Return the (X, Y) coordinate for the center point of the cell that contains the specified text.  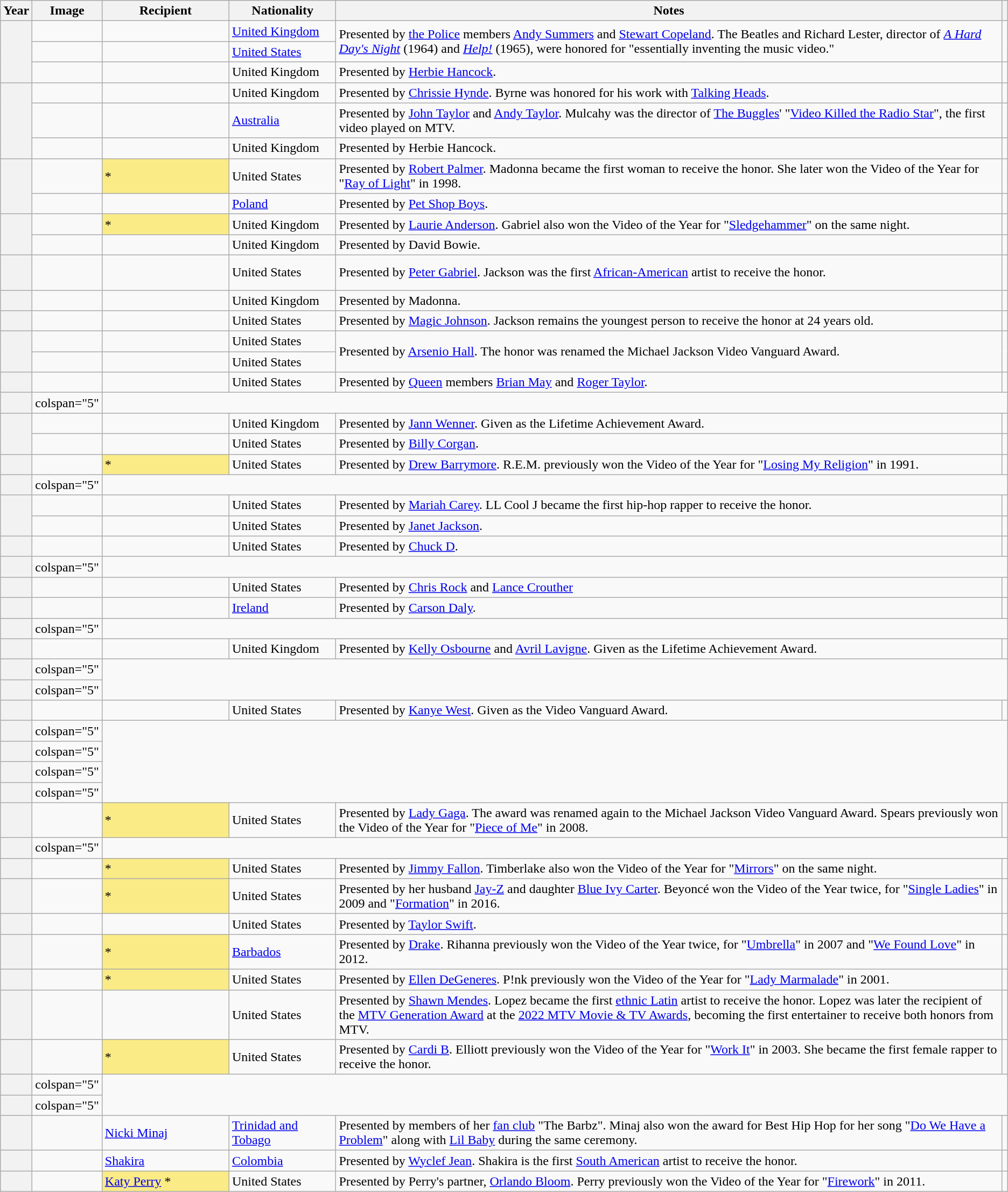
Presented by Magic Johnson. Jackson remains the youngest person to receive the honor at 24 years old. (669, 321)
Presented by Janet Jackson. (669, 526)
Presented by Chrissie Hynde. Byrne was honored for his work with Talking Heads. (669, 93)
Presented by Perry's partner, Orlando Bloom. Perry previously won the Video of the Year for "Firework" in 2011. (669, 1181)
Presented by Arsenio Hall. The honor was renamed the Michael Jackson Video Vanguard Award. (669, 352)
Presented by John Taylor and Andy Taylor. Mulcahy was the director of The Buggles' "Video Killed the Radio Star", the first video played on MTV. (669, 121)
Presented by Carson Daly. (669, 608)
Katy Perry * (165, 1181)
Image (67, 11)
Barbados (282, 951)
Presented by Laurie Anderson. Gabriel also won the Video of the Year for "Sledgehammer" on the same night. (669, 224)
Nicki Minaj (165, 1133)
Presented by Jimmy Fallon. Timberlake also won the Video of the Year for "Mirrors" on the same night. (669, 868)
Shakira (165, 1161)
Presented by Chris Rock and Lance Crouther (669, 587)
Presented by Ellen DeGeneres. P!nk previously won the Video of the Year for "Lady Marmalade" in 2001. (669, 979)
Australia (282, 121)
Presented by Chuck D. (669, 546)
Poland (282, 204)
Presented by Madonna. (669, 300)
Presented by David Bowie. (669, 245)
Presented by Mariah Carey. LL Cool J became the first hip-hop rapper to receive the honor. (669, 505)
Presented by Robert Palmer. Madonna became the first woman to receive the honor. She later won the Video of the Year for "Ray of Light" in 1998. (669, 176)
Colombia (282, 1161)
Presented by Drew Barrymore. R.E.M. previously won the Video of the Year for "Losing My Religion" in 1991. (669, 464)
Year (16, 11)
Recipient (165, 11)
Nationality (282, 11)
Presented by Billy Corgan. (669, 444)
Ireland (282, 608)
Presented by Kelly Osbourne and Avril Lavigne. Given as the Lifetime Achievement Award. (669, 649)
Presented by Jann Wenner. Given as the Lifetime Achievement Award. (669, 423)
Presented by Queen members Brian May and Roger Taylor. (669, 382)
Presented by Peter Gabriel. Jackson was the first African-American artist to receive the honor. (669, 273)
Presented by Drake. Rihanna previously won the Video of the Year twice, for "Umbrella" in 2007 and "We Found Love" in 2012. (669, 951)
Presented by Wyclef Jean. Shakira is the first South American artist to receive the honor. (669, 1161)
Presented by Pet Shop Boys. (669, 204)
Presented by Kanye West. Given as the Video Vanguard Award. (669, 710)
Trinidad and Tobago (282, 1133)
Presented by Taylor Swift. (669, 924)
Presented by Cardi B. Elliott previously won the Video of the Year for "Work It" in 2003. She became the first female rapper to receive the honor. (669, 1057)
Notes (669, 11)
